Return the [X, Y] coordinate for the center point of the cell that contains the specified text.  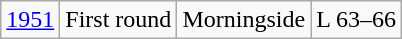
First round [118, 20]
L 63–66 [356, 20]
1951 [30, 20]
Morningside [244, 20]
